Provide the (x, y) coordinate of the cell's center where the given text is located.  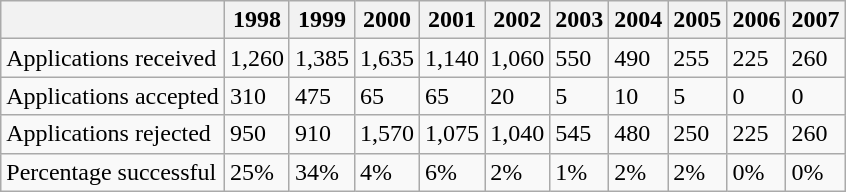
950 (256, 134)
910 (322, 134)
1998 (256, 20)
2007 (816, 20)
1,635 (388, 58)
Applications accepted (113, 96)
475 (322, 96)
Percentage successful (113, 172)
1,040 (518, 134)
25% (256, 172)
34% (322, 172)
1,260 (256, 58)
550 (580, 58)
2001 (452, 20)
6% (452, 172)
310 (256, 96)
2004 (638, 20)
2005 (698, 20)
Applications received (113, 58)
1999 (322, 20)
2000 (388, 20)
1% (580, 172)
1,140 (452, 58)
1,385 (322, 58)
1,060 (518, 58)
545 (580, 134)
10 (638, 96)
1,570 (388, 134)
2002 (518, 20)
4% (388, 172)
2006 (756, 20)
490 (638, 58)
250 (698, 134)
1,075 (452, 134)
255 (698, 58)
480 (638, 134)
20 (518, 96)
2003 (580, 20)
Applications rejected (113, 134)
